For the text-containing cell, return its midpoint in [x, y] coordinate format. 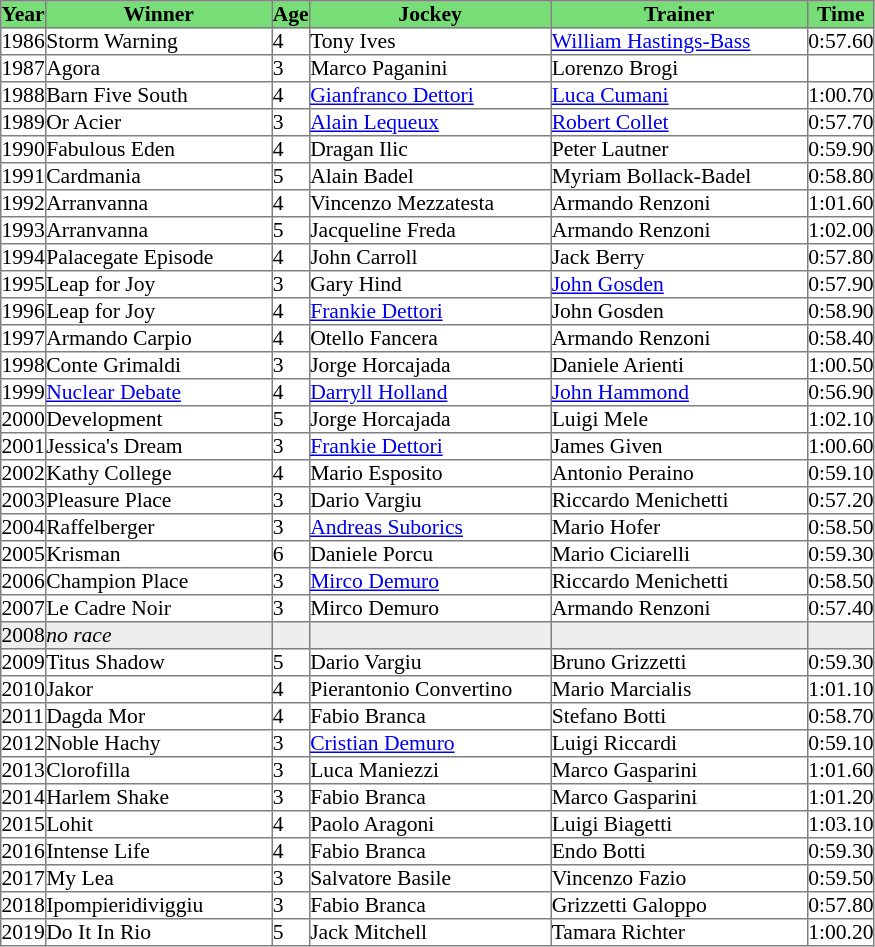
Darryll Holland [430, 392]
Stefano Botti [679, 716]
Luca Cumani [679, 96]
1:01.20 [840, 798]
1996 [24, 312]
Jacqueline Freda [430, 230]
Jack Mitchell [430, 932]
0:57.60 [840, 42]
Daniele Porcu [430, 554]
1:03.10 [840, 824]
0:57.20 [840, 500]
1999 [24, 392]
Marco Paganini [430, 68]
1:00.70 [840, 96]
Gianfranco Dettori [430, 96]
Dagda Mor [158, 716]
Antonio Peraino [679, 474]
1997 [24, 338]
Dragan Ilic [430, 150]
Alain Badel [430, 176]
Paolo Aragoni [430, 824]
1995 [24, 284]
John Carroll [430, 258]
Luigi Mele [679, 420]
Bruno Grizzetti [679, 662]
0:58.90 [840, 312]
Barn Five South [158, 96]
Kathy College [158, 474]
1:01.10 [840, 690]
0:57.40 [840, 608]
2012 [24, 744]
Otello Fancera [430, 338]
2013 [24, 770]
2009 [24, 662]
2000 [24, 420]
1:02.00 [840, 230]
Peter Lautner [679, 150]
Titus Shadow [158, 662]
Pleasure Place [158, 500]
2008 [24, 636]
1994 [24, 258]
1:00.50 [840, 366]
no race [158, 636]
Development [158, 420]
1989 [24, 122]
Mario Esposito [430, 474]
2003 [24, 500]
Year [24, 14]
1990 [24, 150]
Vincenzo Mezzatesta [430, 204]
Champion Place [158, 582]
Or Acier [158, 122]
Jack Berry [679, 258]
2002 [24, 474]
2019 [24, 932]
0:59.90 [840, 150]
Storm Warning [158, 42]
Luca Maniezzi [430, 770]
Clorofilla [158, 770]
6 [290, 554]
Endo Botti [679, 852]
Noble Hachy [158, 744]
0:57.90 [840, 284]
John Hammond [679, 392]
Andreas Suborics [430, 528]
Mario Ciciarelli [679, 554]
Vincenzo Fazio [679, 878]
2005 [24, 554]
Robert Collet [679, 122]
2016 [24, 852]
Agora [158, 68]
0:59.50 [840, 878]
Raffelberger [158, 528]
Grizzetti Galoppo [679, 906]
James Given [679, 446]
Tamara Richter [679, 932]
Cristian Demuro [430, 744]
2018 [24, 906]
Daniele Arienti [679, 366]
Age [290, 14]
0:58.40 [840, 338]
Conte Grimaldi [158, 366]
Lorenzo Brogi [679, 68]
1:00.60 [840, 446]
William Hastings-Bass [679, 42]
1988 [24, 96]
0:57.70 [840, 122]
Luigi Biagetti [679, 824]
1993 [24, 230]
Palacegate Episode [158, 258]
1:00.20 [840, 932]
1986 [24, 42]
1998 [24, 366]
Mario Hofer [679, 528]
Jessica's Dream [158, 446]
2014 [24, 798]
Jakor [158, 690]
1991 [24, 176]
2006 [24, 582]
Do It In Rio [158, 932]
Fabulous Eden [158, 150]
0:58.70 [840, 716]
Krisman [158, 554]
2017 [24, 878]
Armando Carpio [158, 338]
2007 [24, 608]
Nuclear Debate [158, 392]
Time [840, 14]
Salvatore Basile [430, 878]
Gary Hind [430, 284]
Harlem Shake [158, 798]
Myriam Bollack-Badel [679, 176]
Mario Marcialis [679, 690]
Alain Lequeux [430, 122]
Lohit [158, 824]
2004 [24, 528]
Tony Ives [430, 42]
Ipompieridiviggiu [158, 906]
Cardmania [158, 176]
0:58.80 [840, 176]
Trainer [679, 14]
Luigi Riccardi [679, 744]
Jockey [430, 14]
Winner [158, 14]
My Lea [158, 878]
2011 [24, 716]
1987 [24, 68]
2010 [24, 690]
0:56.90 [840, 392]
Intense Life [158, 852]
1:02.10 [840, 420]
1992 [24, 204]
Le Cadre Noir [158, 608]
Pierantonio Convertino [430, 690]
2001 [24, 446]
2015 [24, 824]
